From the cell containing the given text, extract its center point as [x, y] coordinate. 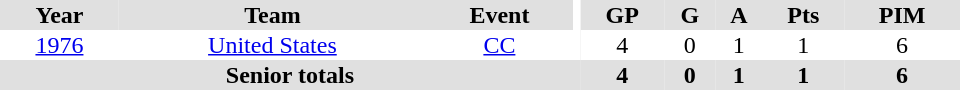
CC [500, 45]
Pts [804, 15]
GP [622, 15]
Event [500, 15]
PIM [902, 15]
Year [60, 15]
A [738, 15]
Team [272, 15]
G [690, 15]
United States [272, 45]
1976 [60, 45]
Senior totals [290, 75]
